Determine the (x, y) coordinate at the center of the cell enclosing the given text.  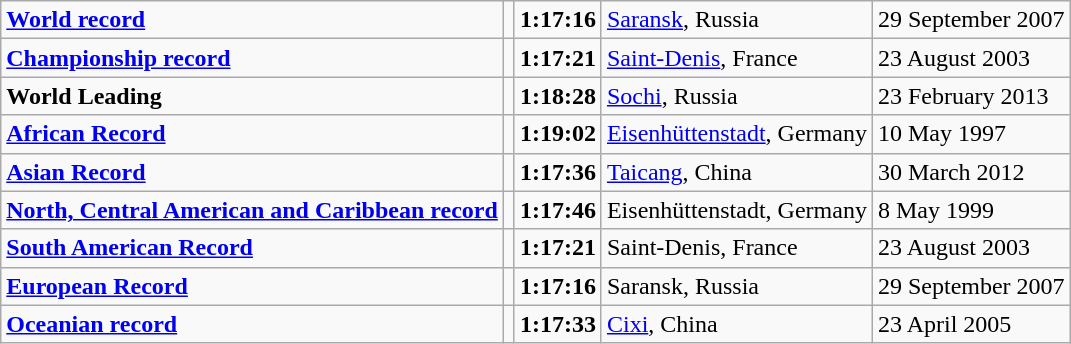
10 May 1997 (971, 134)
1:19:02 (558, 134)
23 February 2013 (971, 96)
South American Record (252, 248)
North, Central American and Caribbean record (252, 210)
Championship record (252, 58)
1:17:33 (558, 324)
1:18:28 (558, 96)
Asian Record (252, 172)
African Record (252, 134)
Oceanian record (252, 324)
8 May 1999 (971, 210)
World record (252, 20)
Taicang, China (736, 172)
1:17:46 (558, 210)
23 April 2005 (971, 324)
1:17:36 (558, 172)
European Record (252, 286)
30 March 2012 (971, 172)
World Leading (252, 96)
Sochi, Russia (736, 96)
Cixi, China (736, 324)
